Extract the [X, Y] coordinate from the center of the cell holding the provided text.  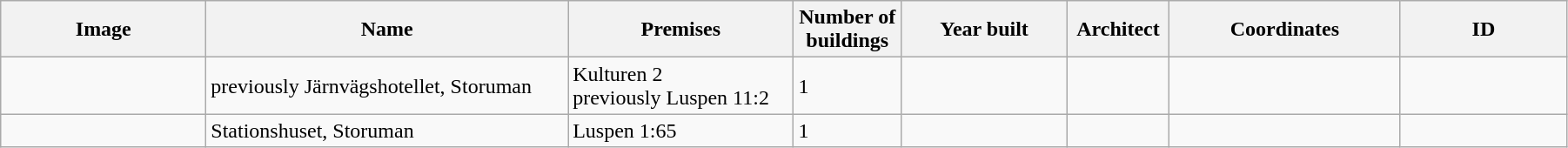
Premises [680, 30]
ID [1483, 30]
Stationshuset, Storuman [387, 131]
Name [387, 30]
Number ofbuildings [848, 30]
Image [104, 30]
Kulturen 2previously Luspen 11:2 [680, 85]
Luspen 1:65 [680, 131]
Architect [1119, 30]
Year built [985, 30]
Coordinates [1284, 30]
previously Järnvägshotellet, Storuman [387, 85]
